Extract the (X, Y) coordinate from the center of the cell holding the provided text.  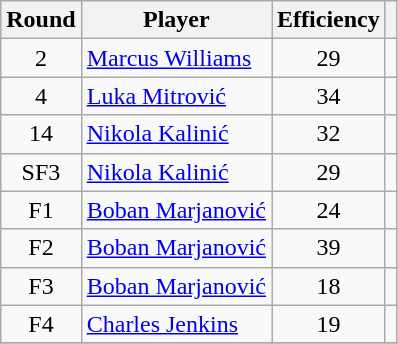
F3 (41, 286)
F2 (41, 248)
19 (329, 324)
Round (41, 20)
Marcus Williams (176, 58)
Charles Jenkins (176, 324)
F1 (41, 210)
F4 (41, 324)
4 (41, 96)
2 (41, 58)
32 (329, 134)
Luka Mitrović (176, 96)
39 (329, 248)
18 (329, 286)
14 (41, 134)
Player (176, 20)
24 (329, 210)
34 (329, 96)
SF3 (41, 172)
Efficiency (329, 20)
